Return the [x, y] coordinate for the center point of the cell that contains the specified text.  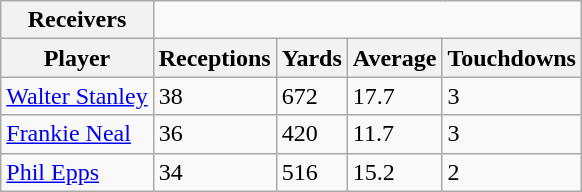
34 [214, 172]
Frankie Neal [77, 134]
2 [512, 172]
Receivers [77, 20]
11.7 [394, 134]
Average [394, 58]
17.7 [394, 96]
672 [312, 96]
Phil Epps [77, 172]
15.2 [394, 172]
38 [214, 96]
516 [312, 172]
Receptions [214, 58]
Player [77, 58]
36 [214, 134]
Walter Stanley [77, 96]
420 [312, 134]
Yards [312, 58]
Touchdowns [512, 58]
